Detect which cell encompasses the target text, then output its [X, Y] center coordinate. 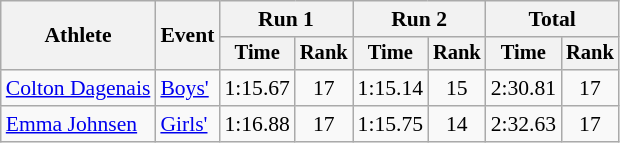
2:30.81 [524, 88]
Girls' [187, 124]
Run 1 [286, 19]
1:16.88 [256, 124]
14 [457, 124]
Athlete [78, 36]
Colton Dagenais [78, 88]
1:15.14 [390, 88]
Event [187, 36]
Run 2 [420, 19]
1:15.67 [256, 88]
2:32.63 [524, 124]
Total [552, 19]
1:15.75 [390, 124]
Boys' [187, 88]
15 [457, 88]
Emma Johnsen [78, 124]
